Search for the cell housing the specified text and yield its (X, Y) center coordinate. 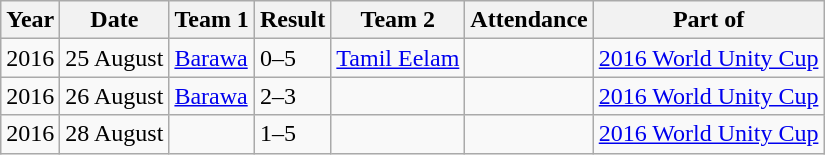
Team 1 (212, 20)
1–5 (292, 134)
Date (114, 20)
25 August (114, 58)
Tamil Eelam (398, 58)
0–5 (292, 58)
2–3 (292, 96)
Year (30, 20)
Team 2 (398, 20)
Part of (708, 20)
28 August (114, 134)
26 August (114, 96)
Result (292, 20)
Attendance (529, 20)
